For the text-containing cell, return its midpoint in (x, y) coordinate format. 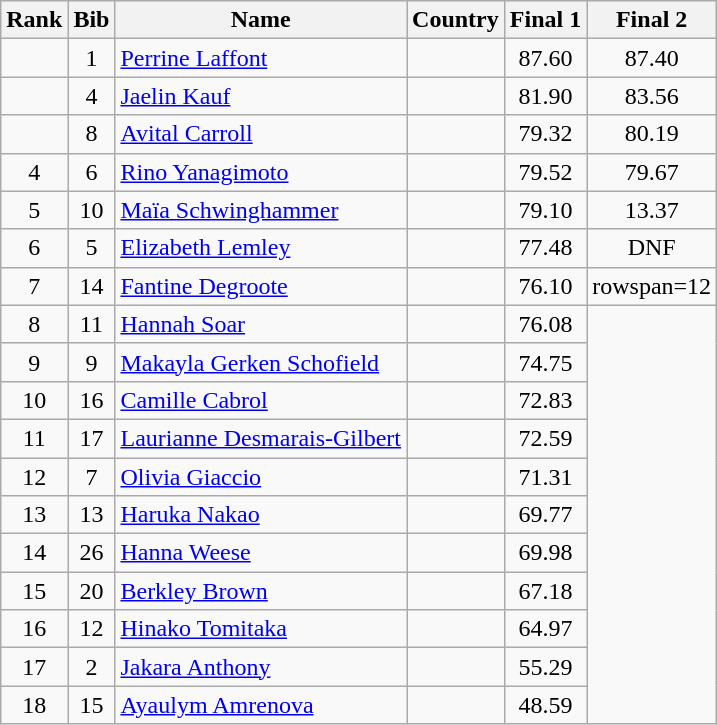
69.98 (545, 553)
81.90 (545, 96)
Final 2 (652, 20)
79.67 (652, 172)
Final 1 (545, 20)
48.59 (545, 705)
13.37 (652, 210)
1 (92, 58)
67.18 (545, 591)
79.10 (545, 210)
26 (92, 553)
Rino Yanagimoto (261, 172)
2 (92, 667)
Elizabeth Lemley (261, 248)
Rank (34, 20)
87.60 (545, 58)
rowspan=12 (652, 286)
55.29 (545, 667)
72.59 (545, 438)
72.83 (545, 400)
Ayaulym Amrenova (261, 705)
Hanna Weese (261, 553)
Makayla Gerken Schofield (261, 362)
79.32 (545, 134)
Laurianne Desmarais-Gilbert (261, 438)
20 (92, 591)
77.48 (545, 248)
79.52 (545, 172)
76.08 (545, 324)
83.56 (652, 96)
Perrine Laffont (261, 58)
Haruka Nakao (261, 515)
76.10 (545, 286)
Camille Cabrol (261, 400)
Hannah Soar (261, 324)
87.40 (652, 58)
Olivia Giaccio (261, 477)
Name (261, 20)
80.19 (652, 134)
Jakara Anthony (261, 667)
69.77 (545, 515)
DNF (652, 248)
Berkley Brown (261, 591)
Fantine Degroote (261, 286)
18 (34, 705)
Jaelin Kauf (261, 96)
64.97 (545, 629)
Country (456, 20)
71.31 (545, 477)
Maïa Schwinghammer (261, 210)
Hinako Tomitaka (261, 629)
Avital Carroll (261, 134)
74.75 (545, 362)
Bib (92, 20)
